Capture the cell that displays the provided text and extract its [x, y] central coordinate. 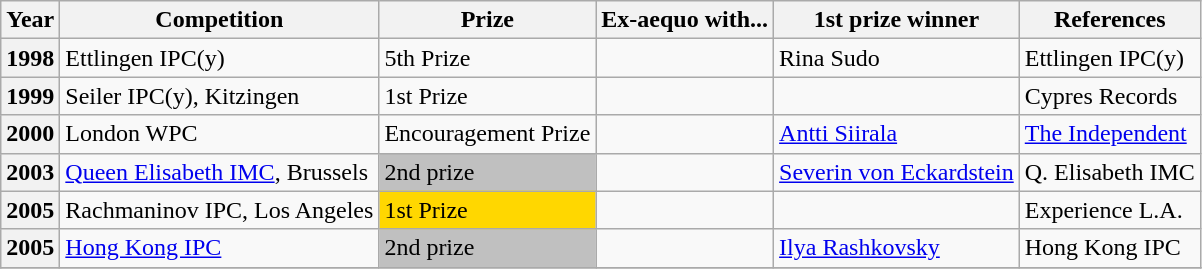
Q. Elisabeth IMC [1110, 172]
Rachmaninov IPC, Los Angeles [220, 210]
Seiler IPC(y), Kitzingen [220, 96]
Severin von Eckardstein [897, 172]
Rina Sudo [897, 58]
Ex-aequo with... [685, 20]
Queen Elisabeth IMC, Brussels [220, 172]
1999 [30, 96]
The Independent [1110, 134]
5th Prize [488, 58]
Encouragement Prize [488, 134]
Ilya Rashkovsky [897, 248]
Prize [488, 20]
Antti Siirala [897, 134]
Year [30, 20]
Cypres Records [1110, 96]
Experience L.A. [1110, 210]
1998 [30, 58]
2000 [30, 134]
References [1110, 20]
1st prize winner [897, 20]
London WPC [220, 134]
2003 [30, 172]
Competition [220, 20]
